Provide the [X, Y] coordinate of the cell's center where the given text is located.  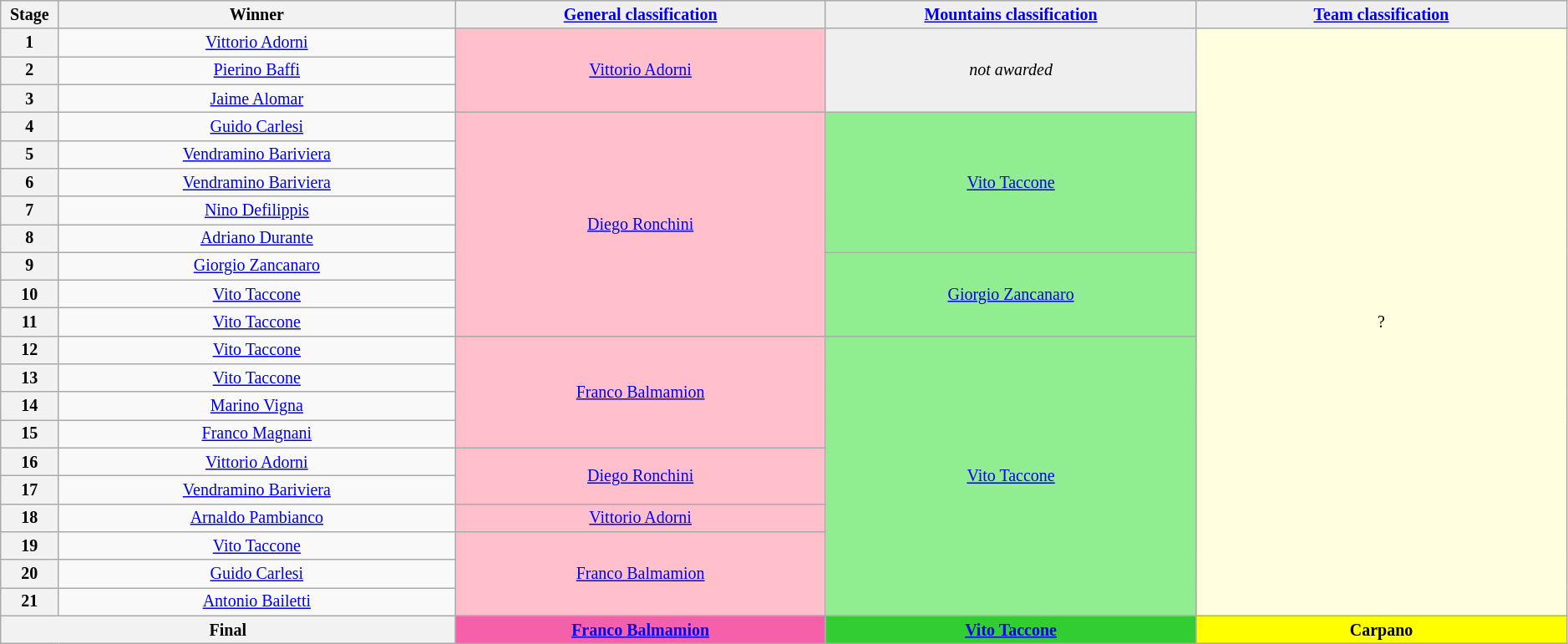
Final [228, 630]
Arnaldo Pambianco [257, 518]
2 [30, 70]
19 [30, 546]
1 [30, 43]
10 [30, 294]
Pierino Baffi [257, 70]
9 [30, 266]
12 [30, 351]
5 [30, 154]
Mountains classification [1011, 15]
Franco Magnani [257, 434]
21 [30, 601]
4 [30, 127]
Jaime Alomar [257, 99]
16 [30, 463]
Nino Defilippis [257, 210]
11 [30, 322]
? [1382, 322]
Adriano Durante [257, 239]
Stage [30, 15]
17 [30, 489]
not awarded [1011, 71]
13 [30, 378]
Carpano [1382, 630]
General classification [640, 15]
7 [30, 210]
15 [30, 434]
20 [30, 573]
14 [30, 406]
Antonio Bailetti [257, 601]
6 [30, 182]
8 [30, 239]
Team classification [1382, 15]
3 [30, 99]
Winner [257, 15]
Marino Vigna [257, 406]
18 [30, 518]
